For the text-containing cell, return its midpoint in (X, Y) coordinate format. 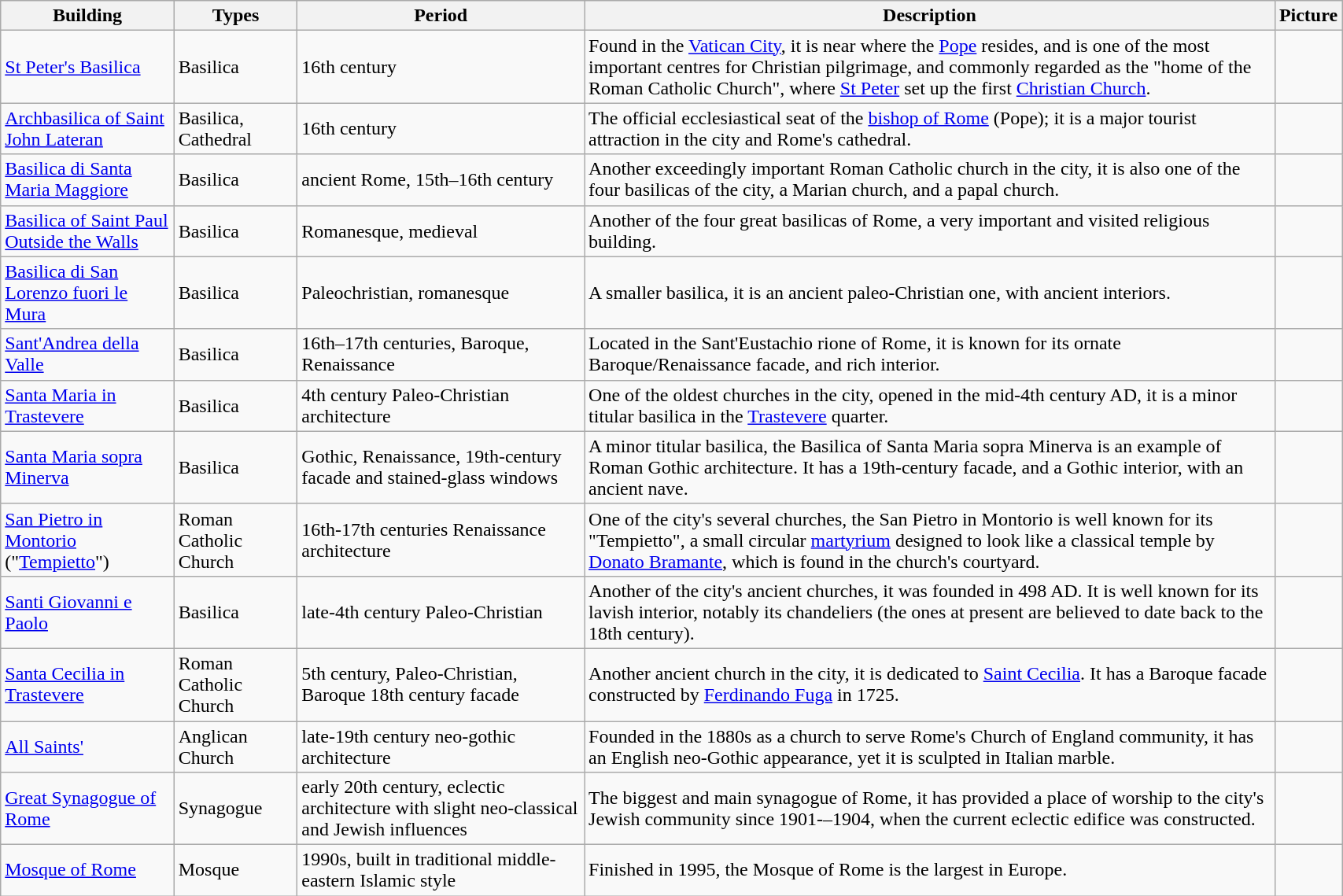
Another of the four great basilicas of Rome, a very important and visited religious building. (930, 231)
Basilica, Cathedral (236, 129)
Romanesque, medieval (441, 231)
Archbasilica of Saint John Lateran (87, 129)
late-4th century Paleo-Christian (441, 612)
Synagogue (236, 809)
Located in the Sant'Eustachio rione of Rome, it is known for its ornate Baroque/Renaissance facade, and rich interior. (930, 354)
St Peter's Basilica (87, 67)
Another ancient church in the city, it is dedicated to Saint Cecilia. It has a Baroque facade constructed by Ferdinando Fuga in 1725. (930, 684)
Anglican Church (236, 746)
Building (87, 16)
Period (441, 16)
Basilica di San Lorenzo fuori le Mura (87, 293)
5th century, Paleo-Christian, Baroque 18th century facade (441, 684)
All Saints' (87, 746)
16th-17th centuries Renaissance architecture (441, 540)
late-19th century neo-gothic architecture (441, 746)
16th–17th centuries, Baroque, Renaissance (441, 354)
Santi Giovanni e Paolo (87, 612)
Sant'Andrea della Valle (87, 354)
Mosque of Rome (87, 870)
One of the oldest churches in the city, opened in the mid-4th century AD, it is a minor titular basilica in the Trastevere quarter. (930, 406)
Types (236, 16)
Basilica of Saint Paul Outside the Walls (87, 231)
Santa Maria in Trastevere (87, 406)
Santa Cecilia in Trastevere (87, 684)
Description (930, 16)
Paleochristian, romanesque (441, 293)
Great Synagogue of Rome (87, 809)
Basilica di Santa Maria Maggiore (87, 179)
Santa Maria sopra Minerva (87, 467)
early 20th century, eclectic architecture with slight neo-classical and Jewish influences (441, 809)
The official ecclesiastical seat of the bishop of Rome (Pope); it is a major tourist attraction in the city and Rome's cathedral. (930, 129)
Mosque (236, 870)
ancient Rome, 15th–16th century (441, 179)
A smaller basilica, it is an ancient paleo-Christian one, with ancient interiors. (930, 293)
1990s, built in traditional middle-eastern Islamic style (441, 870)
4th century Paleo-Christian architecture (441, 406)
Gothic, Renaissance, 19th-century facade and stained-glass windows (441, 467)
San Pietro in Montorio ("Tempietto") (87, 540)
Picture (1308, 16)
Finished in 1995, the Mosque of Rome is the largest in Europe. (930, 870)
